Find where the given text appears and provide that cell's center as [x, y] coordinate. 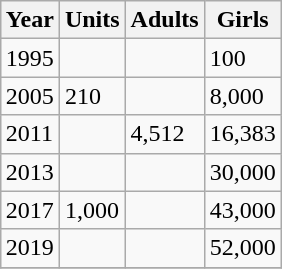
2017 [30, 210]
Year [30, 20]
2013 [30, 172]
52,000 [242, 248]
2019 [30, 248]
16,383 [242, 134]
4,512 [164, 134]
Girls [242, 20]
100 [242, 58]
2005 [30, 96]
8,000 [242, 96]
Units [92, 20]
Adults [164, 20]
43,000 [242, 210]
1,000 [92, 210]
210 [92, 96]
2011 [30, 134]
1995 [30, 58]
30,000 [242, 172]
